Search for the cell housing the specified text and yield its [X, Y] center coordinate. 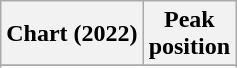
Peakposition [189, 34]
Chart (2022) [72, 34]
